Locate the cell with the specified text and output its (x, y) center coordinate. 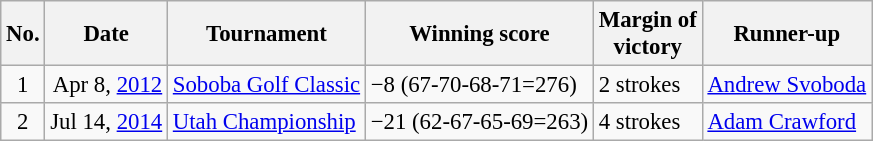
No. (23, 34)
Runner-up (786, 34)
Apr 8, 2012 (106, 85)
Soboba Golf Classic (267, 85)
Utah Championship (267, 122)
−21 (62-67-65-69=263) (479, 122)
2 (23, 122)
−8 (67-70-68-71=276) (479, 85)
4 strokes (648, 122)
Date (106, 34)
Tournament (267, 34)
Margin ofvictory (648, 34)
1 (23, 85)
Adam Crawford (786, 122)
2 strokes (648, 85)
Winning score (479, 34)
Andrew Svoboda (786, 85)
Jul 14, 2014 (106, 122)
